Scan for the cell matching the given text and deliver its (X, Y) coordinate at center. 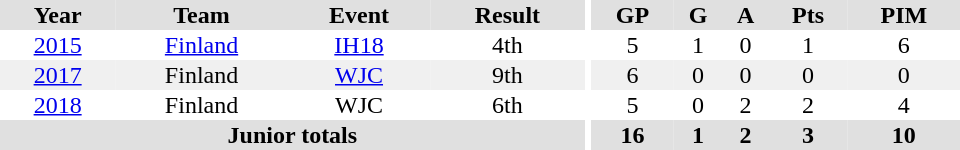
3 (808, 135)
Event (359, 15)
4th (507, 45)
GP (632, 15)
2015 (58, 45)
Pts (808, 15)
Team (202, 15)
10 (904, 135)
G (698, 15)
6th (507, 105)
A (746, 15)
IH18 (359, 45)
PIM (904, 15)
2018 (58, 105)
4 (904, 105)
Year (58, 15)
16 (632, 135)
2017 (58, 75)
9th (507, 75)
Result (507, 15)
Junior totals (292, 135)
